Return the (x, y) coordinate for the center point of the cell that contains the specified text.  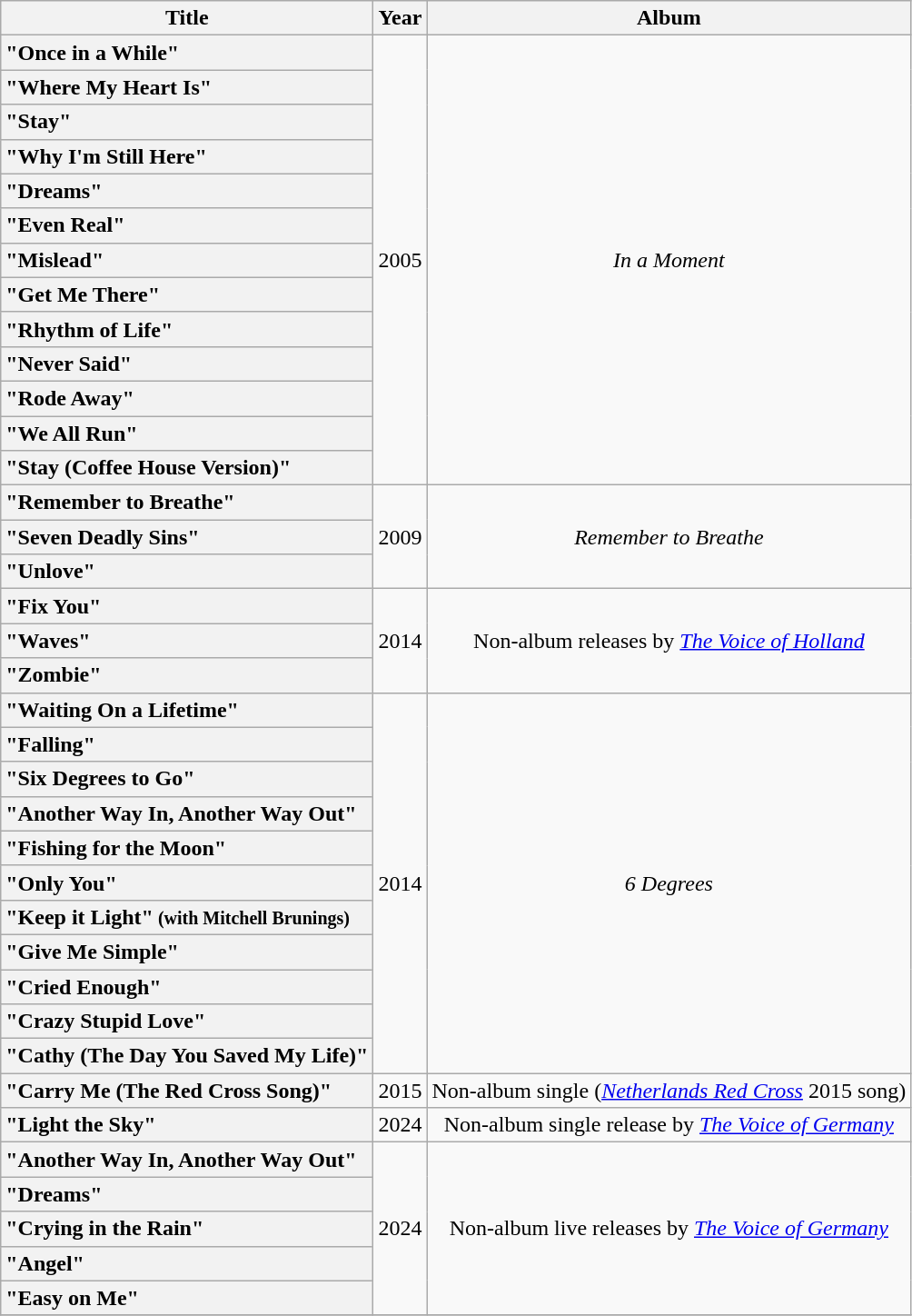
"Waves" (187, 641)
Album (669, 18)
"Carry Me (The Red Cross Song)" (187, 1091)
2015 (400, 1091)
"Crying in the Rain" (187, 1229)
"Rhythm of Life" (187, 329)
"Falling" (187, 744)
"Only You" (187, 882)
"Mislead" (187, 260)
"Cathy (The Day You Saved My Life)" (187, 1056)
"Why I'm Still Here" (187, 156)
"Remember to Breathe" (187, 503)
2009 (400, 537)
"Crazy Stupid Love" (187, 1022)
2005 (400, 260)
Non-album single release by The Voice of Germany (669, 1125)
"Seven Deadly Sins" (187, 537)
In a Moment (669, 260)
"Angel" (187, 1263)
"Cried Enough" (187, 986)
"Stay (Coffee House Version)" (187, 468)
"We All Run" (187, 434)
Non-album single (Netherlands Red Cross 2015 song) (669, 1091)
Non-album releases by The Voice of Holland (669, 641)
"Rode Away" (187, 398)
"Fix You" (187, 606)
"Fishing for the Moon" (187, 848)
"Give Me Simple" (187, 952)
"Light the Sky" (187, 1125)
"Stay" (187, 122)
Year (400, 18)
Title (187, 18)
"Keep it Light" (with Mitchell Brunings) (187, 917)
"Unlove" (187, 572)
6 Degrees (669, 883)
Remember to Breathe (669, 537)
"Even Real" (187, 225)
"Get Me There" (187, 294)
"Easy on Me" (187, 1298)
Non-album live releases by The Voice of Germany (669, 1229)
"Where My Heart Is" (187, 87)
"Never Said" (187, 364)
"Zombie" (187, 675)
"Six Degrees to Go" (187, 779)
"Waiting On a Lifetime" (187, 710)
"Once in a While" (187, 53)
